Search for the cell housing the specified text and yield its [X, Y] center coordinate. 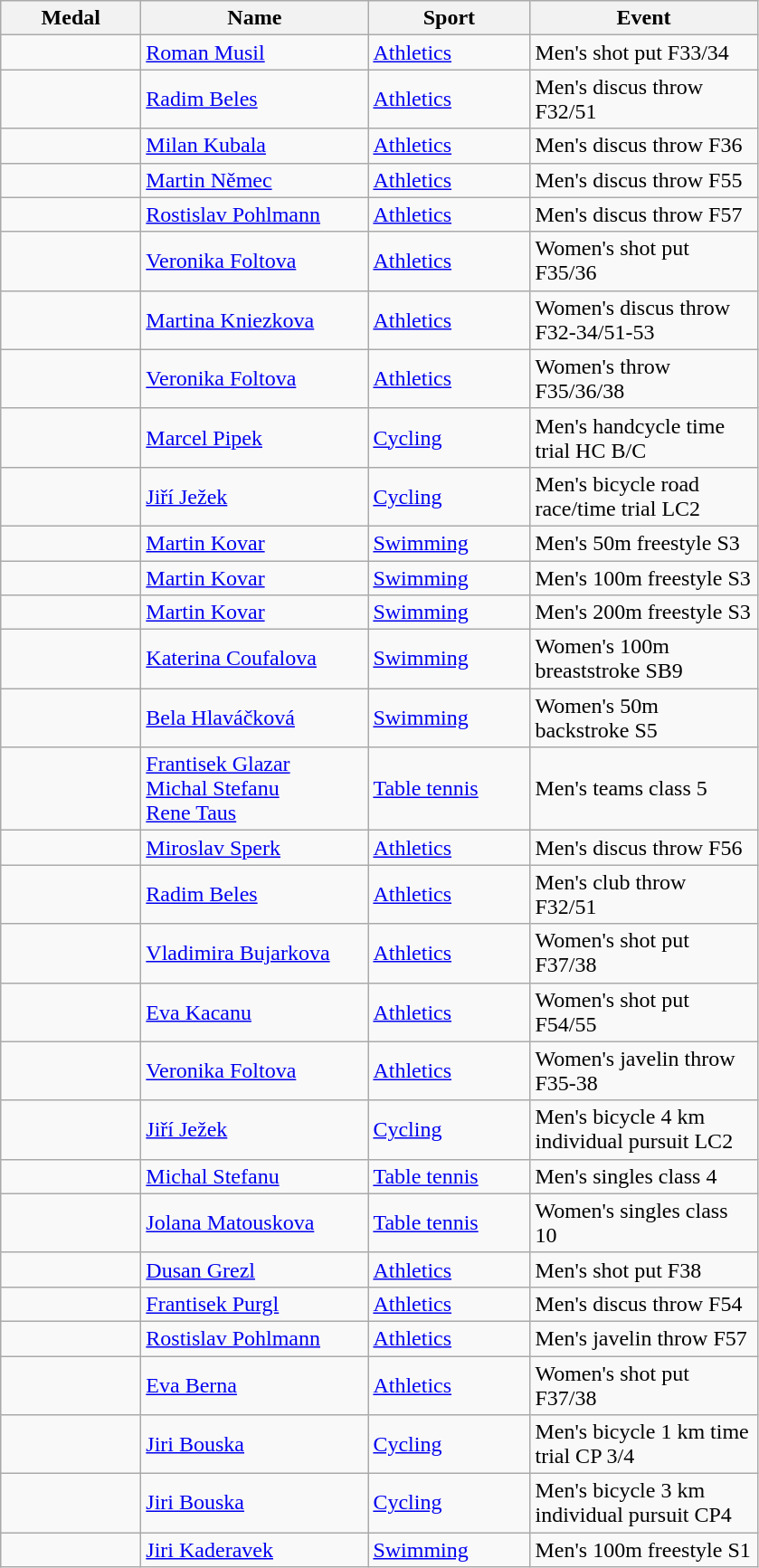
Women's 100m breaststroke SB9 [644, 659]
Men's handcycle time trial HC B/C [644, 438]
Men's shot put F38 [644, 1269]
Men's javelin throw F57 [644, 1338]
Miroslav Sperk [255, 848]
Women's throw F35/36/38 [644, 378]
Men's 200m freestyle S3 [644, 613]
Men's discus throw F56 [644, 848]
Men's bicycle 3 km individual pursuit CP4 [644, 1504]
Eva Berna [255, 1384]
Men's 100m freestyle S3 [644, 578]
Medal [71, 18]
Men's discus throw F32/51 [644, 100]
Frantisek Purgl [255, 1304]
Men's bicycle 1 km time trial CP 3/4 [644, 1444]
Men's discus throw F54 [644, 1304]
Katerina Coufalova [255, 659]
Men's teams class 5 [644, 789]
Men's discus throw F57 [644, 214]
Martin Němec [255, 180]
Name [255, 18]
Dusan Grezl [255, 1269]
Frantisek Glazar Michal Stefanu Rene Taus [255, 789]
Men's 50m freestyle S3 [644, 543]
Men's shot put F33/34 [644, 52]
Women's 50m backstroke S5 [644, 718]
Eva Kacanu [255, 1012]
Men's bicycle road race/time trial LC2 [644, 496]
Men's discus throw F36 [644, 146]
Jolana Matouskova [255, 1223]
Men's singles class 4 [644, 1176]
Men's club throw F32/51 [644, 894]
Men's bicycle 4 km individual pursuit LC2 [644, 1129]
Vladimira Bujarkova [255, 954]
Women's shot put F35/36 [644, 261]
Roman Musil [255, 52]
Women's javelin throw F35-38 [644, 1071]
Event [644, 18]
Women's shot put F54/55 [644, 1012]
Women's discus throw F32-34/51-53 [644, 320]
Milan Kubala [255, 146]
Michal Stefanu [255, 1176]
Men's 100m freestyle S1 [644, 1550]
Sport [449, 18]
Men's discus throw F55 [644, 180]
Jiri Kaderavek [255, 1550]
Bela Hlaváčková [255, 718]
Martina Kniezkova [255, 320]
Women's singles class 10 [644, 1223]
Marcel Pipek [255, 438]
